Identify which cell holds the provided text, then report its (x, y) central coordinate. 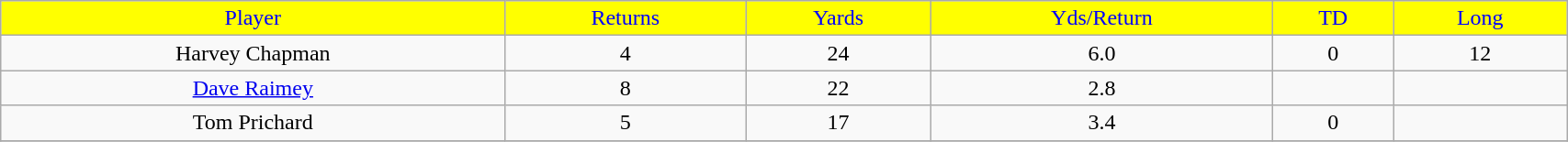
5 (626, 123)
Harvey Chapman (254, 53)
Returns (626, 18)
22 (839, 88)
24 (839, 53)
2.8 (1101, 88)
Yds/Return (1101, 18)
Tom Prichard (254, 123)
Player (254, 18)
17 (839, 123)
Yards (839, 18)
Dave Raimey (254, 88)
4 (626, 53)
3.4 (1101, 123)
8 (626, 88)
TD (1333, 18)
6.0 (1101, 53)
12 (1481, 53)
Long (1481, 18)
